Determine the [x, y] coordinate at the center of the cell enclosing the given text.  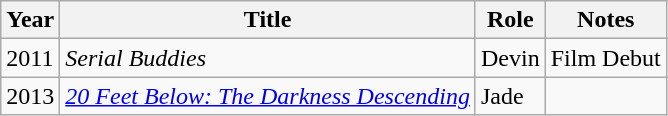
Title [268, 20]
Devin [510, 58]
2011 [30, 58]
Jade [510, 96]
Year [30, 20]
Role [510, 20]
Notes [606, 20]
2013 [30, 96]
Film Debut [606, 58]
Serial Buddies [268, 58]
20 Feet Below: The Darkness Descending [268, 96]
